For the text-containing cell, return its midpoint in [x, y] coordinate format. 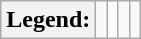
Legend: [48, 20]
